Provide the (x, y) coordinate of the cell's center where the given text is located.  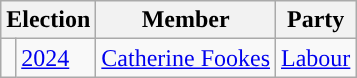
Member (186, 20)
Labour (316, 58)
Party (316, 20)
2024 (56, 58)
Catherine Fookes (186, 58)
Election (48, 20)
